Determine the [x, y] coordinate at the center of the cell enclosing the given text.  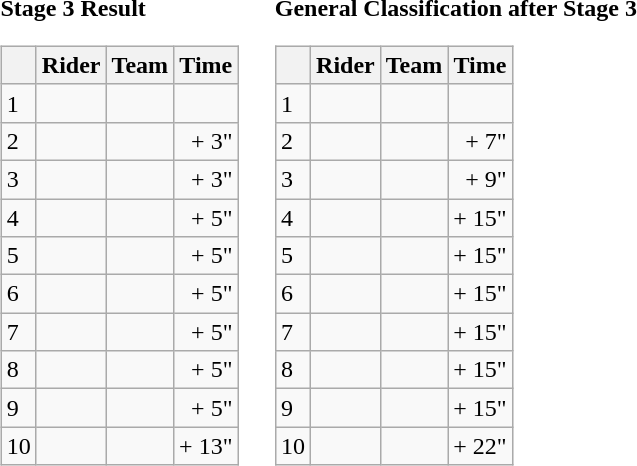
+ 22" [480, 446]
+ 7" [480, 141]
+ 9" [480, 179]
+ 13" [206, 446]
